Identify which cell holds the provided text, then report its (X, Y) central coordinate. 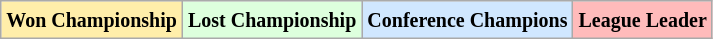
Won Championship (92, 20)
League Leader (642, 20)
Lost Championship (272, 20)
Conference Champions (468, 20)
